Locate the cell with the specified text and output its (x, y) center coordinate. 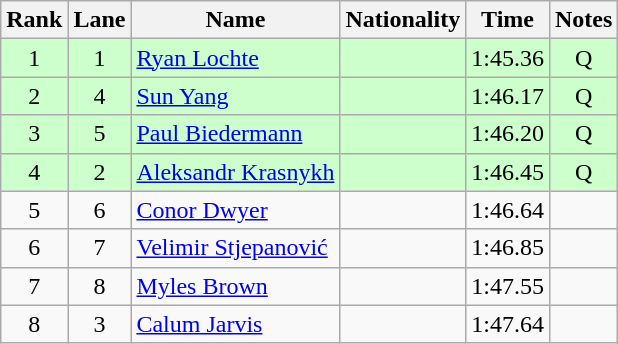
Velimir Stjepanović (236, 248)
Time (508, 20)
Ryan Lochte (236, 58)
1:47.55 (508, 286)
1:46.64 (508, 210)
Sun Yang (236, 96)
Myles Brown (236, 286)
1:46.17 (508, 96)
Rank (34, 20)
Conor Dwyer (236, 210)
1:45.36 (508, 58)
Paul Biedermann (236, 134)
Notes (583, 20)
1:46.20 (508, 134)
Calum Jarvis (236, 324)
Nationality (403, 20)
1:47.64 (508, 324)
Name (236, 20)
Aleksandr Krasnykh (236, 172)
1:46.45 (508, 172)
Lane (100, 20)
1:46.85 (508, 248)
